Find where the given text appears and provide that cell's center as [x, y] coordinate. 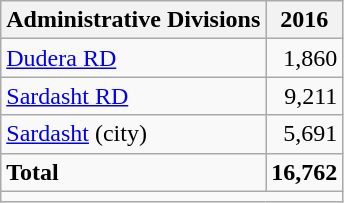
5,691 [304, 134]
9,211 [304, 96]
Administrative Divisions [134, 20]
Sardasht RD [134, 96]
Sardasht (city) [134, 134]
2016 [304, 20]
16,762 [304, 172]
Total [134, 172]
1,860 [304, 58]
Dudera RD [134, 58]
